For the text-containing cell, return its midpoint in (x, y) coordinate format. 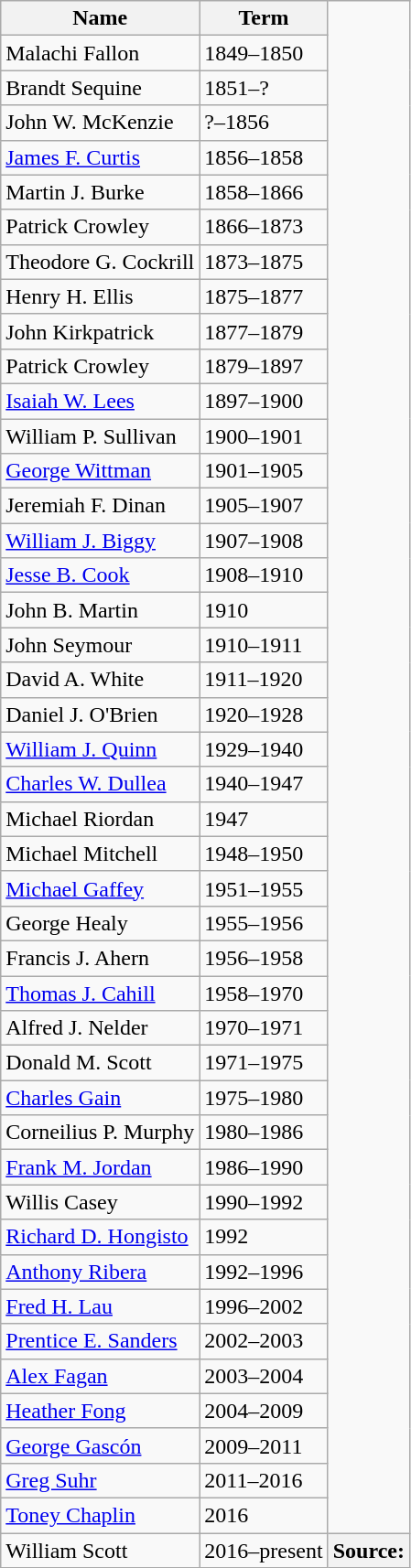
Daniel J. O'Brien (101, 714)
Brandt Sequine (101, 88)
Isaiah W. Lees (101, 401)
1980–1986 (264, 1133)
1992–1996 (264, 1272)
Jeremiah F. Dinan (101, 506)
1940–1947 (264, 784)
1948–1950 (264, 854)
1877–1879 (264, 331)
1929–1940 (264, 749)
1897–1900 (264, 401)
2003–2004 (264, 1376)
1955–1956 (264, 923)
2004–2009 (264, 1411)
1992 (264, 1237)
1947 (264, 819)
1996–2002 (264, 1306)
2002–2003 (264, 1341)
John Seymour (101, 645)
Term (264, 18)
2009–2011 (264, 1445)
Willis Casey (101, 1202)
George Healy (101, 923)
1905–1907 (264, 506)
Martin J. Burke (101, 192)
1990–1992 (264, 1202)
1851–? (264, 88)
George Gascón (101, 1445)
2016–present (264, 1551)
John B. Martin (101, 610)
Theodore G. Cockrill (101, 262)
1910–1911 (264, 645)
1910 (264, 610)
1901–1905 (264, 471)
2011–2016 (264, 1480)
John W. McKenzie (101, 123)
1875–1877 (264, 296)
1879–1897 (264, 366)
Michael Mitchell (101, 854)
William J. Biggy (101, 541)
Henry H. Ellis (101, 296)
Charles Gain (101, 1098)
Alfred J. Nelder (101, 1028)
1920–1928 (264, 714)
James F. Curtis (101, 157)
George Wittman (101, 471)
1858–1866 (264, 192)
Malachi Fallon (101, 53)
Corneilius P. Murphy (101, 1133)
Michael Gaffey (101, 888)
Richard D. Hongisto (101, 1237)
1873–1875 (264, 262)
Alex Fagan (101, 1376)
1908–1910 (264, 575)
Prentice E. Sanders (101, 1341)
Frank M. Jordan (101, 1167)
1907–1908 (264, 541)
Greg Suhr (101, 1480)
1866–1873 (264, 227)
David A. White (101, 680)
John Kirkpatrick (101, 331)
Charles W. Dullea (101, 784)
Michael Riordan (101, 819)
?–1856 (264, 123)
Thomas J. Cahill (101, 993)
Name (101, 18)
1958–1970 (264, 993)
Jesse B. Cook (101, 575)
1970–1971 (264, 1028)
1975–1980 (264, 1098)
Anthony Ribera (101, 1272)
Toney Chaplin (101, 1515)
William P. Sullivan (101, 436)
Heather Fong (101, 1411)
2016 (264, 1515)
Francis J. Ahern (101, 958)
1849–1850 (264, 53)
1956–1958 (264, 958)
1900–1901 (264, 436)
1951–1955 (264, 888)
William Scott (101, 1551)
1856–1858 (264, 157)
Source: (368, 1551)
1911–1920 (264, 680)
William J. Quinn (101, 749)
Donald M. Scott (101, 1063)
1986–1990 (264, 1167)
1971–1975 (264, 1063)
Fred H. Lau (101, 1306)
